Extract the (x, y) coordinate from the center of the cell holding the provided text.  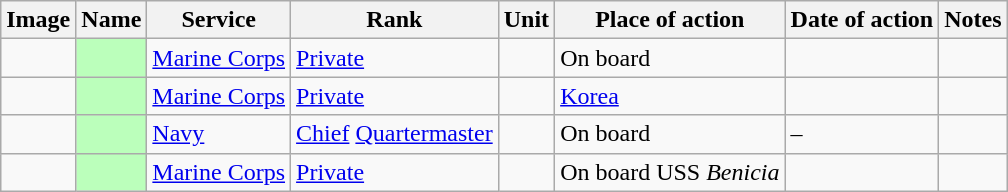
Notes (973, 20)
Navy (219, 134)
– (862, 134)
Place of action (670, 20)
Unit (526, 20)
Chief Quartermaster (395, 134)
Date of action (862, 20)
Service (219, 20)
Image (38, 20)
On board USS Benicia (670, 172)
Korea (670, 96)
Rank (395, 20)
Name (112, 20)
